Return the (X, Y) coordinate for the center point of the cell that contains the specified text.  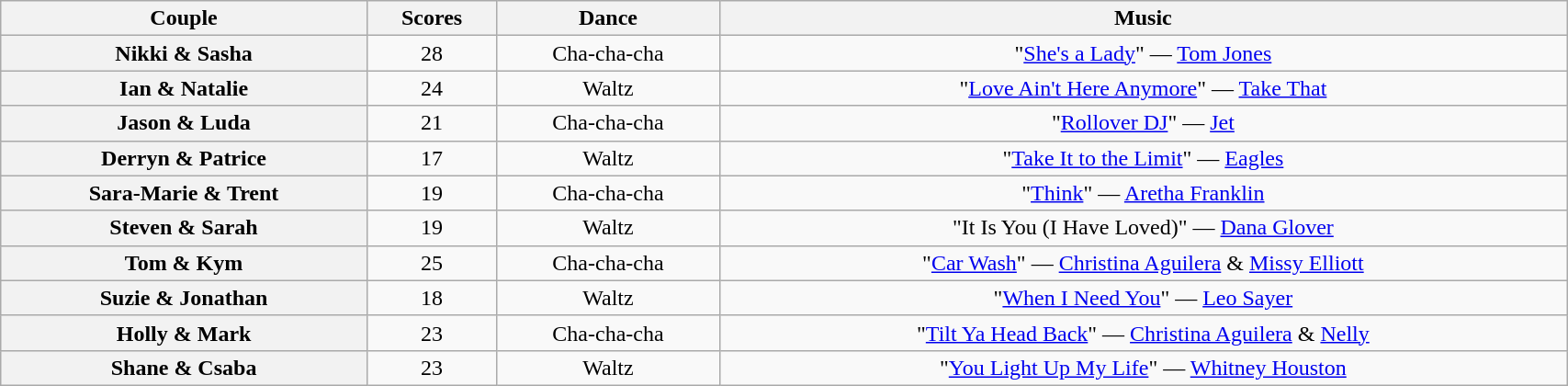
Derryn & Patrice (184, 158)
"Think" — Aretha Franklin (1143, 193)
17 (432, 158)
Ian & Natalie (184, 88)
Nikki & Sasha (184, 53)
Shane & Csaba (184, 368)
Couple (184, 18)
"Car Wash" — Christina Aguilera & Missy Elliott (1143, 263)
Scores (432, 18)
Holly & Mark (184, 333)
Sara-Marie & Trent (184, 193)
Suzie & Jonathan (184, 298)
"Rollover DJ" — Jet (1143, 123)
24 (432, 88)
28 (432, 53)
"She's a Lady" — Tom Jones (1143, 53)
"Tilt Ya Head Back" — Christina Aguilera & Nelly (1143, 333)
25 (432, 263)
"When I Need You" — Leo Sayer (1143, 298)
"Take It to the Limit" — Eagles (1143, 158)
Dance (608, 18)
"It Is You (I Have Loved)" — Dana Glover (1143, 228)
"Love Ain't Here Anymore" — Take That (1143, 88)
Steven & Sarah (184, 228)
"You Light Up My Life" — Whitney Houston (1143, 368)
Music (1143, 18)
21 (432, 123)
18 (432, 298)
Jason & Luda (184, 123)
Tom & Kym (184, 263)
